Find where the given text appears and provide that cell's center as [x, y] coordinate. 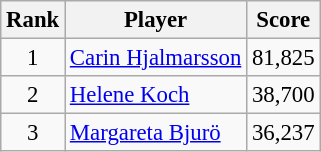
1 [33, 58]
36,237 [284, 133]
Helene Koch [156, 95]
Carin Hjalmarsson [156, 58]
38,700 [284, 95]
Score [284, 20]
2 [33, 95]
Player [156, 20]
81,825 [284, 58]
3 [33, 133]
Rank [33, 20]
Margareta Bjurö [156, 133]
